Extract the (X, Y) coordinate from the center of the cell holding the provided text.  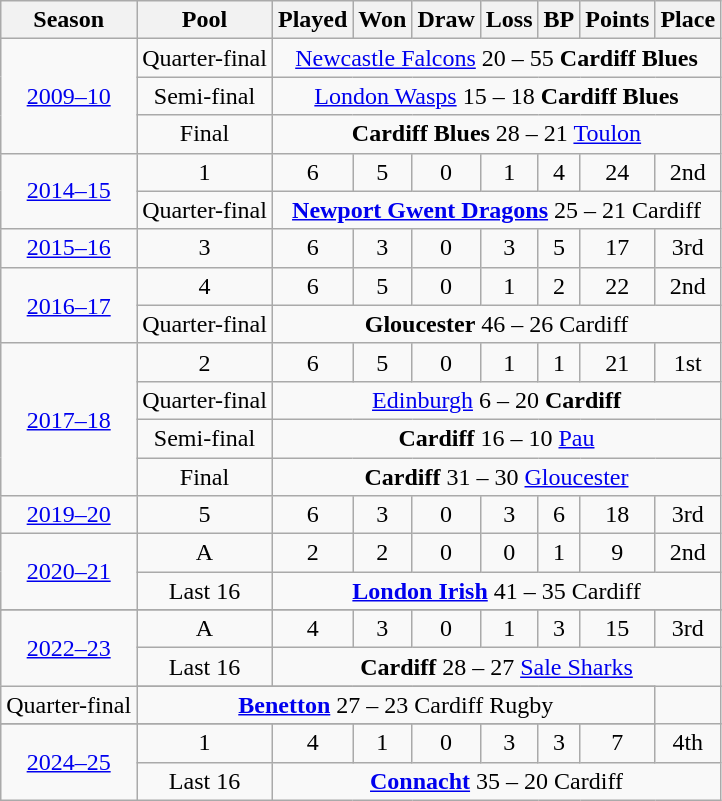
Played (312, 20)
Season (69, 20)
15 (618, 629)
24 (618, 172)
Place (688, 20)
Benetton 27 – 23 Cardiff Rugby (396, 705)
Points (618, 20)
17 (618, 248)
Won (382, 20)
7 (618, 743)
Connacht 35 – 20 Cardiff (496, 781)
22 (618, 286)
BP (559, 20)
2009–10 (69, 96)
2015–16 (69, 248)
Cardiff Blues 28 – 21 Toulon (496, 134)
1st (688, 362)
Cardiff 16 – 10 Pau (496, 438)
2016–17 (69, 305)
2020–21 (69, 572)
2022–23 (69, 648)
Loss (509, 20)
Gloucester 46 – 26 Cardiff (496, 324)
Newport Gwent Dragons 25 – 21 Cardiff (496, 210)
21 (618, 362)
London Wasps 15 – 18 Cardiff Blues (496, 96)
Cardiff 31 – 30 Gloucester (496, 477)
Draw (446, 20)
2017–18 (69, 419)
Cardiff 28 – 27 Sale Sharks (496, 667)
4th (688, 743)
18 (618, 515)
2024–25 (69, 762)
London Irish 41 – 35 Cardiff (496, 591)
Pool (205, 20)
Edinburgh 6 – 20 Cardiff (496, 400)
2019–20 (69, 515)
Newcastle Falcons 20 – 55 Cardiff Blues (496, 58)
2014–15 (69, 191)
9 (618, 553)
